Locate the cell with the specified text and output its [X, Y] center coordinate. 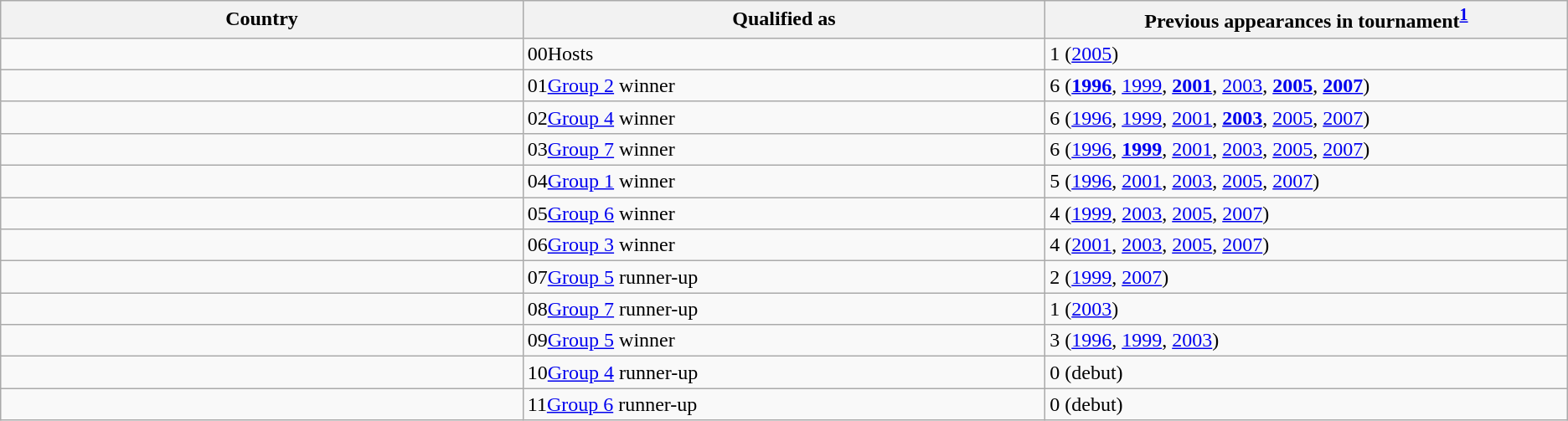
1 (2003) [1307, 309]
4 (2001, 2003, 2005, 2007) [1307, 245]
4 (1999, 2003, 2005, 2007) [1307, 213]
01Group 2 winner [784, 85]
Previous appearances in tournament1 [1307, 20]
Qualified as [784, 20]
06Group 3 winner [784, 245]
05Group 6 winner [784, 213]
5 (1996, 2001, 2003, 2005, 2007) [1307, 182]
10Group 4 runner-up [784, 372]
2 (1999, 2007) [1307, 277]
00Hosts [784, 54]
Country [261, 20]
07Group 5 runner-up [784, 277]
1 (2005) [1307, 54]
11Group 6 runner-up [784, 404]
02Group 4 winner [784, 117]
04Group 1 winner [784, 182]
09Group 5 winner [784, 341]
3 (1996, 1999, 2003) [1307, 341]
08Group 7 runner-up [784, 309]
03Group 7 winner [784, 149]
